Return [x, y] of the center of cell containing provided text 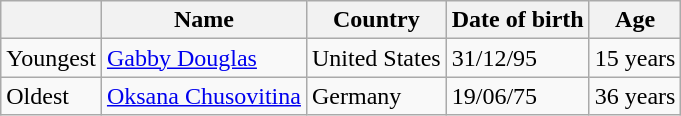
Date of birth [518, 20]
Youngest [52, 58]
Oksana Chusovitina [204, 96]
Oldest [52, 96]
Name [204, 20]
Gabby Douglas [204, 58]
United States [376, 58]
Country [376, 20]
19/06/75 [518, 96]
Age [635, 20]
Germany [376, 96]
15 years [635, 58]
36 years [635, 96]
31/12/95 [518, 58]
